Detect which cell encompasses the target text, then output its [x, y] center coordinate. 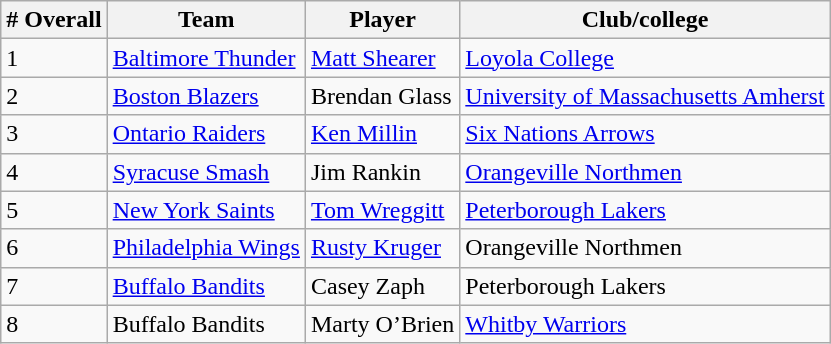
Ontario Raiders [206, 134]
Loyola College [645, 58]
Brendan Glass [382, 96]
1 [54, 58]
New York Saints [206, 210]
Jim Rankin [382, 172]
Marty O’Brien [382, 324]
7 [54, 286]
Casey Zaph [382, 286]
Baltimore Thunder [206, 58]
2 [54, 96]
Matt Shearer [382, 58]
Rusty Kruger [382, 248]
8 [54, 324]
Club/college [645, 20]
5 [54, 210]
3 [54, 134]
# Overall [54, 20]
6 [54, 248]
Boston Blazers [206, 96]
Ken Millin [382, 134]
Whitby Warriors [645, 324]
Six Nations Arrows [645, 134]
University of Massachusetts Amherst [645, 96]
Player [382, 20]
Tom Wreggitt [382, 210]
Team [206, 20]
Philadelphia Wings [206, 248]
4 [54, 172]
Syracuse Smash [206, 172]
